Return the [X, Y] coordinate for the center point of the cell that contains the specified text.  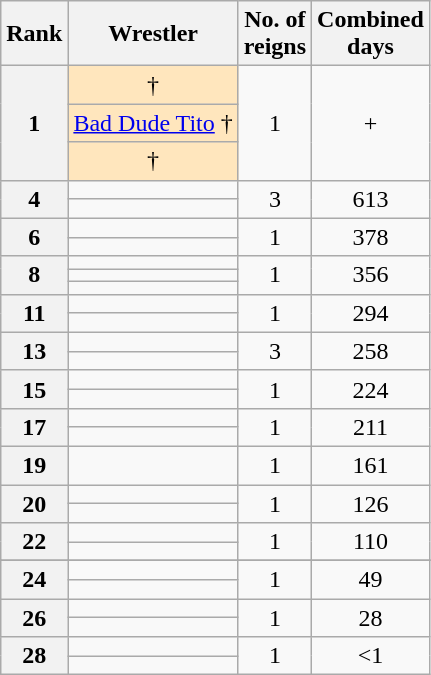
Rank [34, 34]
24 [34, 580]
224 [371, 389]
22 [34, 542]
161 [371, 465]
294 [371, 313]
17 [34, 427]
Wrestler [153, 34]
13 [34, 351]
Bad Dude Tito † [153, 123]
613 [371, 199]
211 [371, 427]
110 [371, 542]
Combineddays [371, 34]
258 [371, 351]
49 [371, 580]
<1 [371, 656]
15 [34, 389]
26 [34, 618]
4 [34, 199]
8 [34, 275]
No. ofreigns [274, 34]
6 [34, 237]
+ [371, 123]
19 [34, 465]
126 [371, 503]
378 [371, 237]
11 [34, 313]
356 [371, 275]
20 [34, 503]
